Detect which cell encompasses the target text, then output its (X, Y) center coordinate. 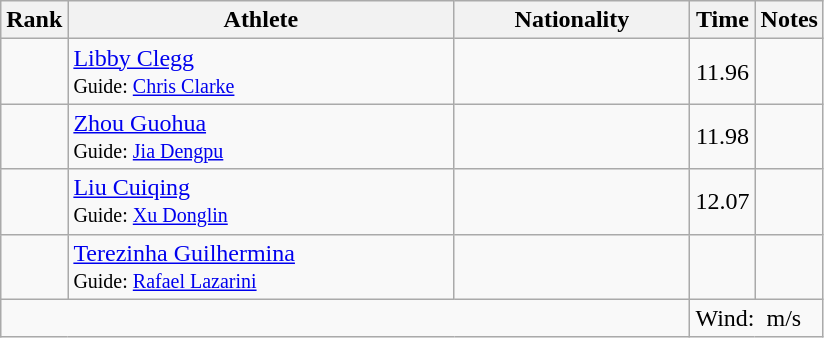
11.98 (722, 136)
Time (722, 20)
Nationality (572, 20)
Rank (34, 20)
Notes (789, 20)
11.96 (722, 72)
Terezinha GuilherminaGuide: Rafael Lazarini (261, 266)
Zhou GuohuaGuide: Jia Dengpu (261, 136)
12.07 (722, 202)
Wind: m/s (756, 318)
Libby Clegg Guide: Chris Clarke (261, 72)
Liu CuiqingGuide: Xu Donglin (261, 202)
Athlete (261, 20)
